Determine the (x, y) coordinate at the center of the cell enclosing the given text.  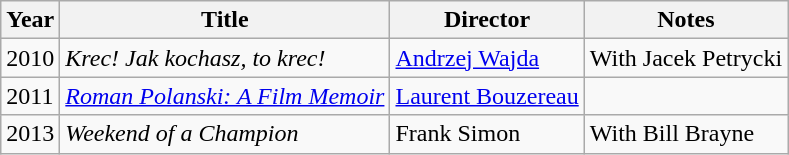
Title (225, 20)
Frank Simon (487, 134)
With Jacek Petrycki (686, 58)
Year (30, 20)
Laurent Bouzereau (487, 96)
Roman Polanski: A Film Memoir (225, 96)
Andrzej Wajda (487, 58)
Krec! Jak kochasz, to krec! (225, 58)
With Bill Brayne (686, 134)
Weekend of a Champion (225, 134)
Notes (686, 20)
2010 (30, 58)
2013 (30, 134)
Director (487, 20)
2011 (30, 96)
